Pinpoint the cell where the given text exists, returning its [X, Y] midpoint coordinate. 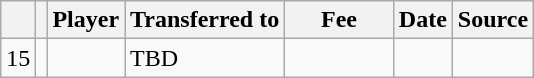
Transferred to [205, 20]
Player [86, 20]
15 [18, 58]
Source [492, 20]
TBD [205, 58]
Fee [340, 20]
Date [422, 20]
